Detect which cell encompasses the target text, then output its [X, Y] center coordinate. 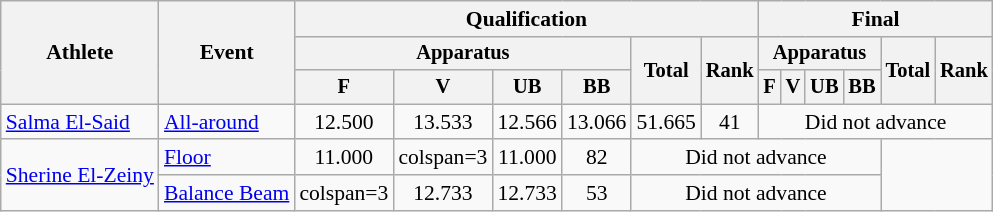
Athlete [80, 52]
13.533 [442, 122]
All-around [226, 122]
41 [730, 122]
82 [596, 158]
51.665 [666, 122]
Floor [226, 158]
Final [876, 19]
Event [226, 52]
12.500 [344, 122]
Salma El-Said [80, 122]
Qualification [526, 19]
12.566 [526, 122]
Balance Beam [226, 193]
13.066 [596, 122]
53 [596, 193]
Sherine El-Zeiny [80, 176]
